Identify which cell holds the provided text, then report its [X, Y] central coordinate. 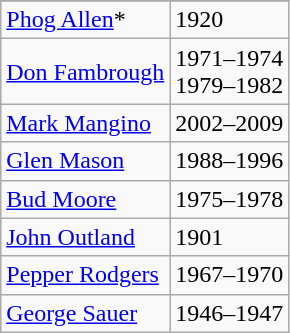
1946–1947 [230, 313]
1971–19741979–1982 [230, 72]
1920 [230, 20]
Don Fambrough [86, 72]
1901 [230, 237]
George Sauer [86, 313]
Bud Moore [86, 199]
1967–1970 [230, 275]
Glen Mason [86, 161]
1988–1996 [230, 161]
1975–1978 [230, 199]
Mark Mangino [86, 123]
John Outland [86, 237]
2002–2009 [230, 123]
Phog Allen* [86, 20]
Pepper Rodgers [86, 275]
